For the text-containing cell, return its midpoint in [x, y] coordinate format. 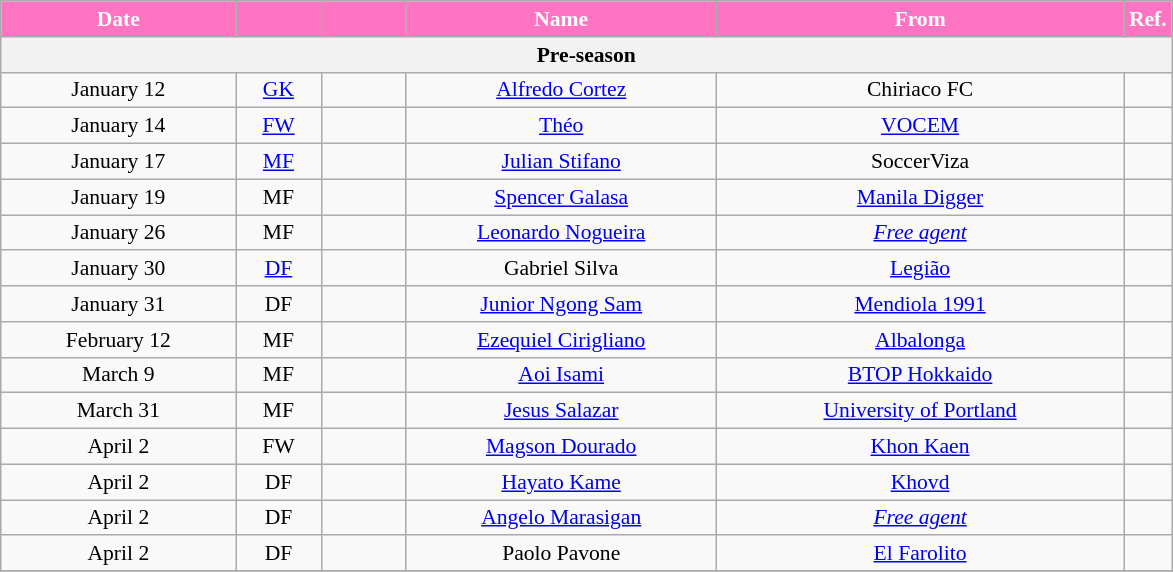
Paolo Pavone [561, 554]
Pre-season [586, 55]
El Farolito [920, 554]
Jesus Salazar [561, 411]
Théo [561, 126]
Date [118, 19]
January 14 [118, 126]
Magson Dourado [561, 447]
Hayato Kame [561, 482]
Junior Ngong Sam [561, 304]
Ezequiel Cirigliano [561, 340]
January 30 [118, 269]
GK [278, 90]
January 31 [118, 304]
January 12 [118, 90]
January 26 [118, 233]
Angelo Marasigan [561, 518]
March 9 [118, 375]
Aoi Isami [561, 375]
Legião [920, 269]
Mendiola 1991 [920, 304]
SoccerViza [920, 162]
Khon Kaen [920, 447]
Chiriaco FC [920, 90]
Leonardo Nogueira [561, 233]
Julian Stifano [561, 162]
Khovd [920, 482]
Spencer Galasa [561, 197]
Name [561, 19]
March 31 [118, 411]
January 19 [118, 197]
Manila Digger [920, 197]
February 12 [118, 340]
Gabriel Silva [561, 269]
January 17 [118, 162]
From [920, 19]
BTOP Hokkaido [920, 375]
VOCEM [920, 126]
Albalonga [920, 340]
University of Portland [920, 411]
Ref. [1148, 19]
Alfredo Cortez [561, 90]
